From the cell containing the given text, extract its center point as [X, Y] coordinate. 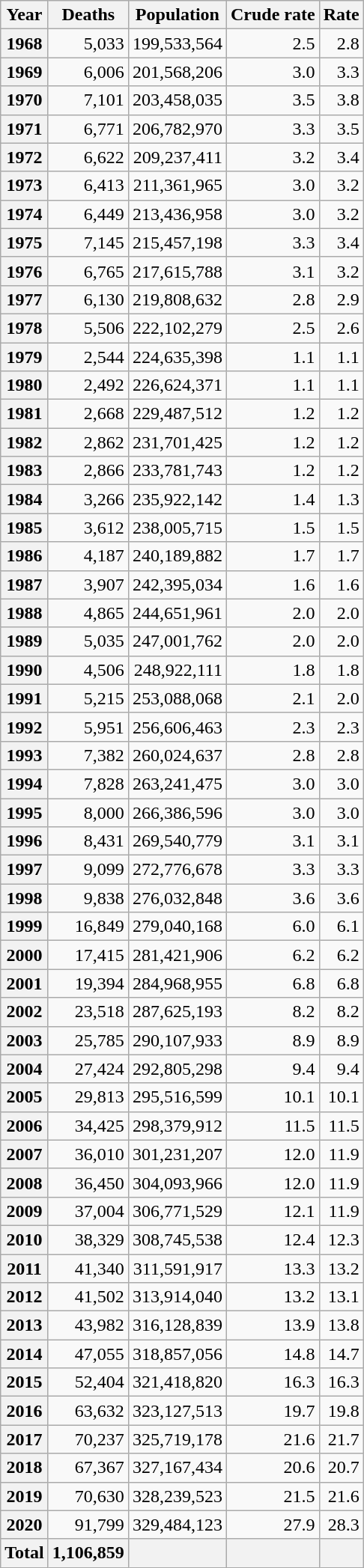
279,040,168 [177, 927]
5,215 [88, 698]
306,771,529 [177, 1211]
295,516,599 [177, 1097]
1.3 [342, 499]
1986 [25, 556]
2017 [25, 1439]
13.8 [342, 1326]
5,033 [88, 43]
3,266 [88, 499]
8,000 [88, 812]
244,651,961 [177, 613]
1978 [25, 328]
1969 [25, 72]
2,866 [88, 471]
Year [25, 15]
47,055 [88, 1354]
1982 [25, 442]
4,187 [88, 556]
1975 [25, 242]
6.0 [273, 927]
287,625,193 [177, 1012]
1974 [25, 214]
1983 [25, 471]
Crude rate [273, 15]
2,862 [88, 442]
Population [177, 15]
2018 [25, 1468]
37,004 [88, 1211]
231,701,425 [177, 442]
Deaths [88, 15]
2.9 [342, 299]
6,771 [88, 129]
211,361,965 [177, 186]
238,005,715 [177, 528]
240,189,882 [177, 556]
21.7 [342, 1439]
260,024,637 [177, 755]
1981 [25, 414]
36,450 [88, 1183]
2016 [25, 1411]
1994 [25, 784]
256,606,463 [177, 727]
329,484,123 [177, 1525]
3,612 [88, 528]
226,624,371 [177, 385]
2010 [25, 1239]
14.8 [273, 1354]
19,394 [88, 983]
308,745,538 [177, 1239]
325,719,178 [177, 1439]
Rate [342, 15]
2004 [25, 1069]
2015 [25, 1382]
316,128,839 [177, 1326]
1996 [25, 841]
1992 [25, 727]
6,765 [88, 271]
4,865 [88, 613]
12.3 [342, 1239]
222,102,279 [177, 328]
41,502 [88, 1297]
290,107,933 [177, 1040]
1995 [25, 812]
263,241,475 [177, 784]
12.1 [273, 1211]
20.6 [273, 1468]
6,622 [88, 157]
36,010 [88, 1154]
9,099 [88, 870]
1990 [25, 670]
7,382 [88, 755]
34,425 [88, 1126]
3.8 [342, 100]
2,544 [88, 357]
328,239,523 [177, 1496]
253,088,068 [177, 698]
1.4 [273, 499]
29,813 [88, 1097]
2003 [25, 1040]
1999 [25, 927]
266,386,596 [177, 812]
242,395,034 [177, 585]
2005 [25, 1097]
13.1 [342, 1297]
1972 [25, 157]
318,857,056 [177, 1354]
2,492 [88, 385]
16,849 [88, 927]
2011 [25, 1269]
298,379,912 [177, 1126]
3,907 [88, 585]
209,237,411 [177, 157]
52,404 [88, 1382]
1991 [25, 698]
1993 [25, 755]
2,668 [88, 414]
19.7 [273, 1411]
27.9 [273, 1525]
313,914,040 [177, 1297]
67,367 [88, 1468]
41,340 [88, 1269]
199,533,564 [177, 43]
6.1 [342, 927]
2007 [25, 1154]
21.5 [273, 1496]
25,785 [88, 1040]
233,781,743 [177, 471]
1,106,859 [88, 1553]
248,922,111 [177, 670]
1979 [25, 357]
12.4 [273, 1239]
2.6 [342, 328]
311,591,917 [177, 1269]
2012 [25, 1297]
201,568,206 [177, 72]
1998 [25, 898]
28.3 [342, 1525]
70,630 [88, 1496]
235,922,142 [177, 499]
1976 [25, 271]
2000 [25, 955]
1977 [25, 299]
281,421,906 [177, 955]
327,167,434 [177, 1468]
2009 [25, 1211]
2013 [25, 1326]
91,799 [88, 1525]
14.7 [342, 1354]
43,982 [88, 1326]
247,001,762 [177, 641]
2001 [25, 983]
269,540,779 [177, 841]
6,130 [88, 299]
1988 [25, 613]
229,487,512 [177, 414]
38,329 [88, 1239]
13.3 [273, 1269]
6,006 [88, 72]
5,035 [88, 641]
5,506 [88, 328]
2014 [25, 1354]
17,415 [88, 955]
6,413 [88, 186]
5,951 [88, 727]
1985 [25, 528]
19.8 [342, 1411]
323,127,513 [177, 1411]
7,145 [88, 242]
213,436,958 [177, 214]
23,518 [88, 1012]
1971 [25, 129]
217,615,788 [177, 271]
8,431 [88, 841]
215,457,198 [177, 242]
1984 [25, 499]
1989 [25, 641]
1970 [25, 100]
321,418,820 [177, 1382]
1973 [25, 186]
203,458,035 [177, 100]
224,635,398 [177, 357]
1968 [25, 43]
7,101 [88, 100]
1980 [25, 385]
1997 [25, 870]
9,838 [88, 898]
276,032,848 [177, 898]
1987 [25, 585]
13.9 [273, 1326]
6,449 [88, 214]
2019 [25, 1496]
70,237 [88, 1439]
284,968,955 [177, 983]
2002 [25, 1012]
27,424 [88, 1069]
206,782,970 [177, 129]
4,506 [88, 670]
2006 [25, 1126]
63,632 [88, 1411]
20.7 [342, 1468]
219,808,632 [177, 299]
2020 [25, 1525]
2008 [25, 1183]
301,231,207 [177, 1154]
7,828 [88, 784]
272,776,678 [177, 870]
304,093,966 [177, 1183]
2.1 [273, 698]
Total [25, 1553]
292,805,298 [177, 1069]
